Find where the given text appears and provide that cell's center as [X, Y] coordinate. 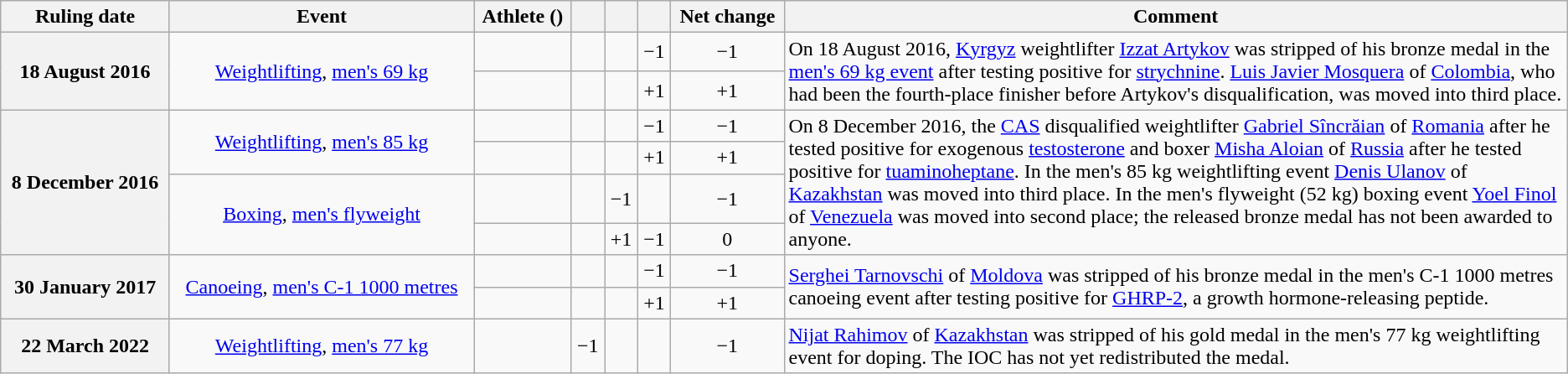
Athlete () [523, 17]
22 March 2022 [85, 345]
Event [322, 17]
18 August 2016 [85, 71]
Weightlifting, men's 85 kg [322, 142]
Boxing, men's flyweight [322, 215]
8 December 2016 [85, 183]
Comment [1176, 17]
Weightlifting, men's 69 kg [322, 71]
Weightlifting, men's 77 kg [322, 345]
Net change [727, 17]
Ruling date [85, 17]
0 [727, 239]
30 January 2017 [85, 287]
Canoeing, men's C-1 1000 metres [322, 287]
